Find where the given text appears and provide that cell's center as [x, y] coordinate. 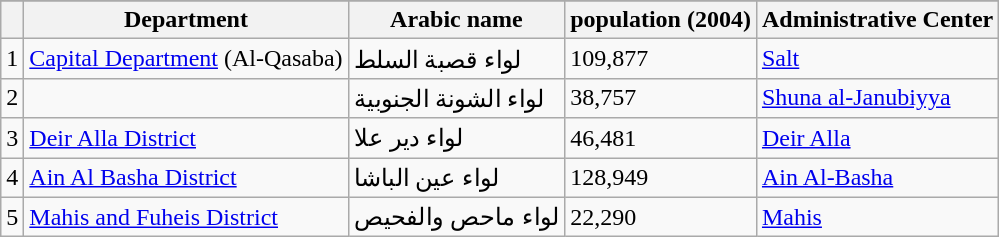
Mahis [877, 217]
Administrative Center [877, 20]
ﻟﻮاء ﻋﻴﻦ اﻟﺒﺎﺷﺎ [456, 178]
46,481 [661, 138]
109,877 [661, 59]
population (2004) [661, 20]
Ain Al Basha District [186, 178]
ﻟﻮاء اﻟﺸﻮﻧﺔ اﻟﺠﻨﻮﺑﻴﺔ [456, 98]
Capital Department (Al-Qasaba) [186, 59]
لواء قصبة اﻟﺴﻠﻂ [456, 59]
3 [12, 138]
Salt [877, 59]
Mahis and Fuheis District [186, 217]
5 [12, 217]
128,949 [661, 178]
Department [186, 20]
Shuna al-Janubiyya [877, 98]
4 [12, 178]
Deir Alla [877, 138]
38,757 [661, 98]
ﻟﻮاء دﻳﺮ ﻋﻼ [456, 138]
22,290 [661, 217]
ﻟﻮاء ﻣﺎﺣﺺ واﻟﻔﺤﻴﺺ [456, 217]
1 [12, 59]
Deir Alla District [186, 138]
Arabic name [456, 20]
2 [12, 98]
Ain Al-Basha [877, 178]
